Output the [x, y] coordinate of the center of the cell containing the given text.  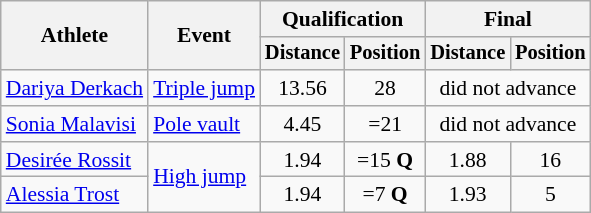
28 [385, 88]
Event [204, 36]
1.88 [468, 160]
Alessia Trost [74, 195]
13.56 [302, 88]
1.93 [468, 195]
Athlete [74, 36]
16 [550, 160]
=7 Q [385, 195]
High jump [204, 178]
Sonia Malavisi [74, 124]
Desirée Rossit [74, 160]
5 [550, 195]
Pole vault [204, 124]
Triple jump [204, 88]
Final [508, 19]
Qualification [342, 19]
=15 Q [385, 160]
=21 [385, 124]
4.45 [302, 124]
Dariya Derkach [74, 88]
